Identify which cell holds the provided text, then report its (x, y) central coordinate. 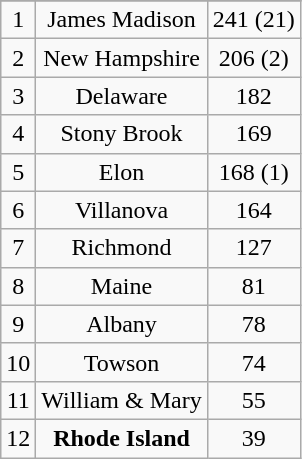
6 (18, 210)
William & Mary (122, 400)
4 (18, 134)
5 (18, 172)
Maine (122, 286)
169 (254, 134)
1 (18, 20)
8 (18, 286)
3 (18, 96)
182 (254, 96)
39 (254, 438)
Stony Brook (122, 134)
Rhode Island (122, 438)
Richmond (122, 248)
New Hampshire (122, 58)
Albany (122, 324)
2 (18, 58)
Towson (122, 362)
12 (18, 438)
127 (254, 248)
Elon (122, 172)
164 (254, 210)
78 (254, 324)
7 (18, 248)
81 (254, 286)
74 (254, 362)
168 (1) (254, 172)
55 (254, 400)
Villanova (122, 210)
206 (2) (254, 58)
Delaware (122, 96)
11 (18, 400)
10 (18, 362)
241 (21) (254, 20)
9 (18, 324)
James Madison (122, 20)
